Identify which cell holds the provided text, then report its (x, y) central coordinate. 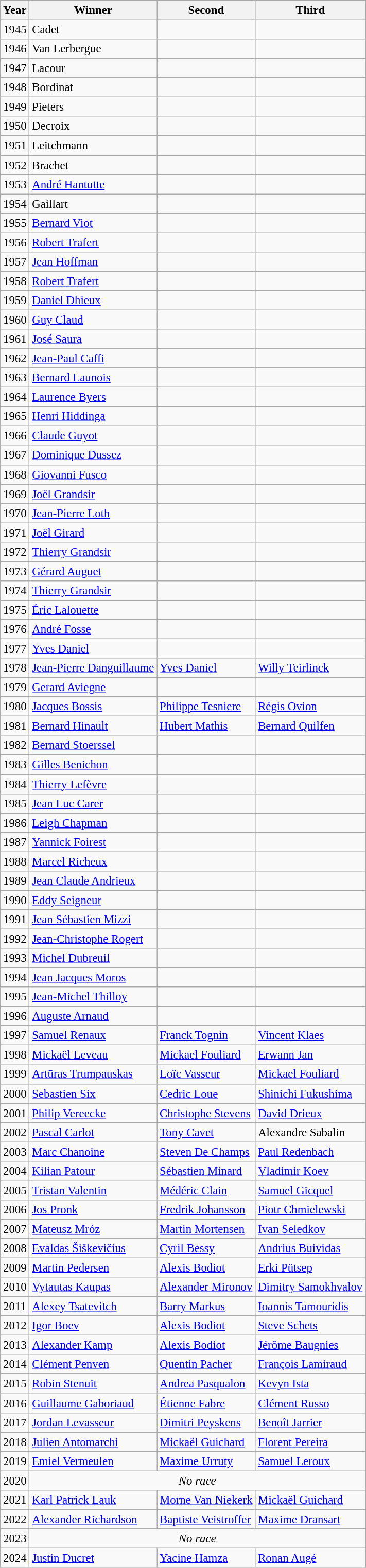
Second (206, 10)
Jacques Bossis (93, 707)
1992 (15, 939)
Guillaume Gaboriaud (93, 1403)
Artūras Trumpauskas (93, 1074)
Samuel Renaux (93, 1035)
1983 (15, 765)
David Drieux (310, 1113)
2006 (15, 1210)
Andrea Pasqualon (206, 1384)
Jean-Michel Thilloy (93, 997)
Vladimir Koev (310, 1171)
1984 (15, 784)
Vincent Klaes (310, 1035)
1980 (15, 707)
1954 (15, 204)
1994 (15, 978)
Sébastien Minard (206, 1171)
Christophe Stevens (206, 1113)
Jean-Pierre Danguillaume (93, 668)
1986 (15, 823)
Hubert Mathis (206, 726)
Bernard Hinault (93, 726)
1955 (15, 223)
1970 (15, 513)
1960 (15, 320)
Bordinat (93, 87)
Mateusz Mróz (93, 1229)
2017 (15, 1422)
Dominique Dussez (93, 455)
Philippe Tesniere (206, 707)
Justin Ducret (93, 1558)
Decroix (93, 126)
Karl Patrick Lauk (93, 1500)
Jean Sébastien Mizzi (93, 920)
Baptiste Veistroffer (206, 1519)
Dimitri Peyskens (206, 1422)
Leigh Chapman (93, 823)
1995 (15, 997)
1950 (15, 126)
Jean Claude Andrieux (93, 881)
1967 (15, 455)
1988 (15, 861)
Claude Guyot (93, 436)
Steven De Champs (206, 1152)
Winner (93, 10)
Martin Mortensen (206, 1229)
Étienne Fabre (206, 1403)
1976 (15, 629)
Alexander Kamp (93, 1345)
André Hantutte (93, 184)
Andrius Buividas (310, 1248)
François Lamiraud (310, 1364)
1969 (15, 494)
1946 (15, 49)
2013 (15, 1345)
Vytautas Kaupas (93, 1287)
1971 (15, 533)
2018 (15, 1442)
Igor Boev (93, 1326)
Year (15, 10)
2009 (15, 1268)
1981 (15, 726)
Alexey Tsatevitch (93, 1307)
Piotr Chmielewski (310, 1210)
2002 (15, 1132)
Gérard Auguet (93, 571)
Bernard Viot (93, 223)
2021 (15, 1500)
Maxime Urruty (206, 1461)
Kevyn Ista (310, 1384)
1993 (15, 958)
1989 (15, 881)
Leitchmann (93, 146)
Samuel Gicquel (310, 1190)
José Saura (93, 339)
2004 (15, 1171)
2001 (15, 1113)
2000 (15, 1094)
Fredrik Johansson (206, 1210)
2010 (15, 1287)
Alexander Mironov (206, 1287)
Éric Lalouette (93, 610)
2012 (15, 1326)
1956 (15, 242)
Joël Grandsir (93, 494)
2022 (15, 1519)
Van Lerbergue (93, 49)
Jean Luc Carer (93, 803)
Gaillart (93, 204)
Ivan Seledkov (310, 1229)
1979 (15, 688)
1949 (15, 107)
2008 (15, 1248)
Mickaël Leveau (93, 1055)
Lacour (93, 68)
Martin Pedersen (93, 1268)
2023 (15, 1539)
2007 (15, 1229)
1972 (15, 552)
2015 (15, 1384)
2014 (15, 1364)
1957 (15, 262)
Cadet (93, 30)
1975 (15, 610)
Alexander Richardson (93, 1519)
Evaldas Šiškevičius (93, 1248)
Florent Pereira (310, 1442)
Tony Cavet (206, 1132)
Philip Vereecke (93, 1113)
André Fosse (93, 629)
Loïc Vasseur (206, 1074)
Yacine Hamza (206, 1558)
1959 (15, 301)
Clément Russo (310, 1403)
1997 (15, 1035)
1978 (15, 668)
1966 (15, 436)
1962 (15, 359)
Sebastien Six (93, 1094)
Régis Ovion (310, 707)
Willy Teirlinck (310, 668)
Guy Claud (93, 320)
Gilles Benichon (93, 765)
Pascal Carlot (93, 1132)
Yannick Foirest (93, 842)
1973 (15, 571)
1977 (15, 649)
Jean-Pierre Loth (93, 513)
Alexandre Sabalin (310, 1132)
2020 (15, 1481)
1990 (15, 900)
Maxime Dransart (310, 1519)
Ioannis Tamouridis (310, 1307)
1953 (15, 184)
1968 (15, 474)
Jérôme Baugnies (310, 1345)
Morne Van Niekerk (206, 1500)
Emiel Vermeulen (93, 1461)
2024 (15, 1558)
2003 (15, 1152)
Tristan Valentin (93, 1190)
1951 (15, 146)
Médéric Clain (206, 1190)
1952 (15, 165)
Quentin Pacher (206, 1364)
Marc Chanoine (93, 1152)
1958 (15, 281)
1987 (15, 842)
Henri Hiddinga (93, 416)
Franck Tognin (206, 1035)
1998 (15, 1055)
1982 (15, 746)
1964 (15, 397)
1996 (15, 1016)
2011 (15, 1307)
Third (310, 10)
Erki Pütsep (310, 1268)
1999 (15, 1074)
Pieters (93, 107)
Thierry Lefèvre (93, 784)
Robin Stenuit (93, 1384)
1963 (15, 378)
Julien Antomarchi (93, 1442)
Kilian Patour (93, 1171)
Cyril Bessy (206, 1248)
Jean-Paul Caffi (93, 359)
Bernard Launois (93, 378)
1991 (15, 920)
Benoît Jarrier (310, 1422)
1961 (15, 339)
Daniel Dhieux (93, 301)
Joël Girard (93, 533)
Michel Dubreuil (93, 958)
Jean Hoffman (93, 262)
1945 (15, 30)
Laurence Byers (93, 397)
Brachet (93, 165)
Gerard Aviegne (93, 688)
Bernard Quilfen (310, 726)
2016 (15, 1403)
2019 (15, 1461)
Samuel Leroux (310, 1461)
1947 (15, 68)
1974 (15, 591)
Auguste Arnaud (93, 1016)
Eddy Seigneur (93, 900)
Cedric Loue (206, 1094)
Jordan Levasseur (93, 1422)
Ronan Augé (310, 1558)
Steve Schets (310, 1326)
Giovanni Fusco (93, 474)
Erwann Jan (310, 1055)
Dimitry Samokhvalov (310, 1287)
2005 (15, 1190)
Marcel Richeux (93, 861)
Jean-Christophe Rogert (93, 939)
1985 (15, 803)
Barry Markus (206, 1307)
Jean Jacques Moros (93, 978)
Paul Redenbach (310, 1152)
1965 (15, 416)
Shinichi Fukushima (310, 1094)
Clément Penven (93, 1364)
1948 (15, 87)
Bernard Stoerssel (93, 746)
Jos Pronk (93, 1210)
